Extract the [x, y] coordinate from the center of the cell holding the provided text.  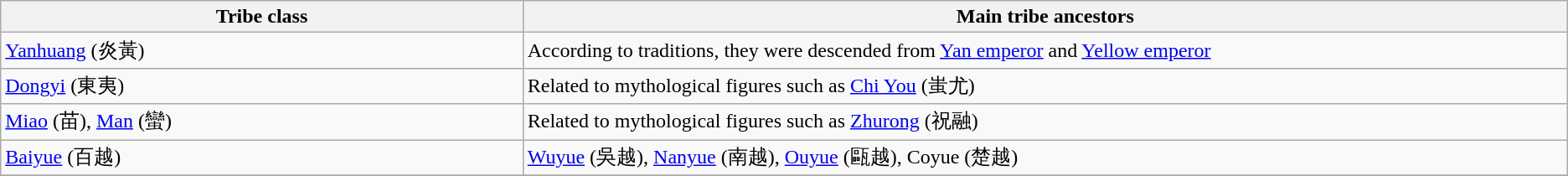
Related to mythological figures such as Chi You (蚩尤) [1045, 85]
Dongyi (東夷) [261, 85]
Tribe class [261, 17]
Wuyue (吳越), Nanyue (南越), Ouyue (甌越), Coyue (楚越) [1045, 158]
According to traditions, they were descended from Yan emperor and Yellow emperor [1045, 50]
Related to mythological figures such as Zhurong (祝融) [1045, 122]
Miao (苗), Man (蠻) [261, 122]
Yanhuang (炎黃) [261, 50]
Main tribe ancestors [1045, 17]
Baiyue (百越) [261, 158]
